Capture the cell that displays the provided text and extract its [x, y] central coordinate. 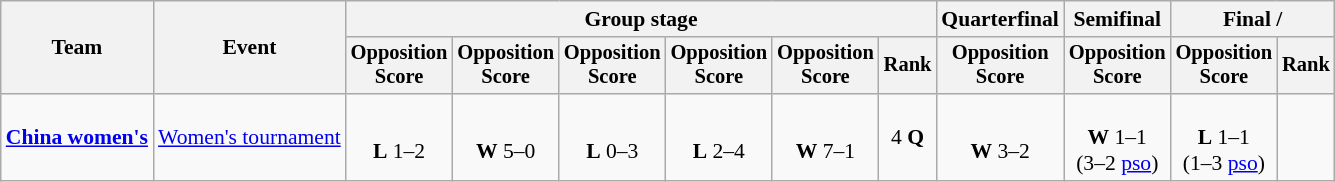
Women's tournament [250, 138]
L 0–3 [612, 138]
Semifinal [1118, 19]
Event [250, 48]
Final / [1253, 19]
L 1–2 [400, 138]
W 3–2 [1000, 138]
W 1–1(3–2 pso) [1118, 138]
Team [77, 48]
China women's [77, 138]
L 1–1(1–3 pso) [1224, 138]
Quarterfinal [1000, 19]
W 5–0 [506, 138]
W 7–1 [826, 138]
Group stage [642, 19]
L 2–4 [720, 138]
4 Q [908, 138]
